For the text-containing cell, return its midpoint in (x, y) coordinate format. 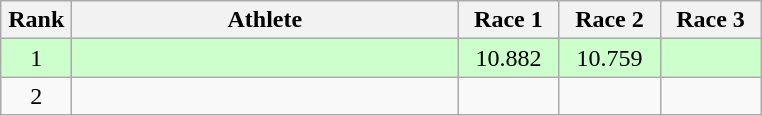
Rank (36, 20)
1 (36, 58)
Race 3 (710, 20)
10.759 (610, 58)
2 (36, 96)
Race 2 (610, 20)
10.882 (508, 58)
Race 1 (508, 20)
Athlete (265, 20)
